Output the (X, Y) coordinate of the center of the cell containing the given text.  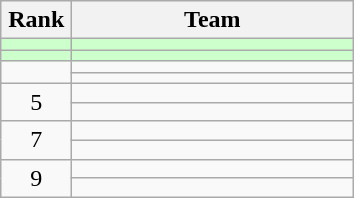
Team (212, 20)
7 (36, 140)
Rank (36, 20)
9 (36, 178)
5 (36, 102)
